Pinpoint the cell where the given text exists, returning its [x, y] midpoint coordinate. 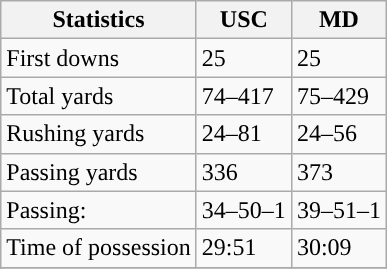
39–51–1 [338, 210]
336 [244, 172]
USC [244, 20]
Total yards [99, 96]
75–429 [338, 96]
Passing: [99, 210]
Statistics [99, 20]
24–81 [244, 134]
373 [338, 172]
MD [338, 20]
34–50–1 [244, 210]
30:09 [338, 248]
Time of possession [99, 248]
First downs [99, 58]
Passing yards [99, 172]
24–56 [338, 134]
29:51 [244, 248]
74–417 [244, 96]
Rushing yards [99, 134]
